Scan for the cell matching the given text and deliver its [X, Y] coordinate at center. 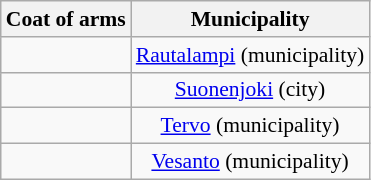
Municipality [250, 19]
Rautalampi (municipality) [250, 55]
Tervo (municipality) [250, 126]
Coat of arms [66, 19]
Vesanto (municipality) [250, 162]
Suonenjoki (city) [250, 90]
